Identify which cell holds the provided text, then report its [x, y] central coordinate. 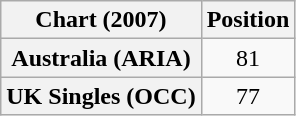
Chart (2007) [101, 20]
Australia (ARIA) [101, 58]
Position [248, 20]
UK Singles (OCC) [101, 96]
77 [248, 96]
81 [248, 58]
